Determine the [X, Y] coordinate at the center of the cell enclosing the given text.  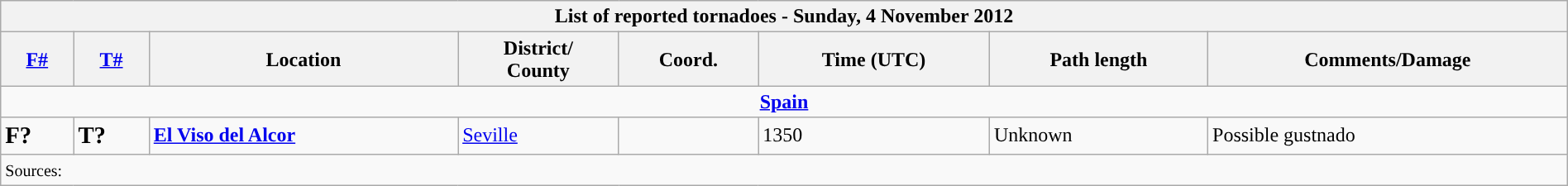
Time (UTC) [874, 60]
Sources: [784, 169]
Seville [539, 136]
El Viso del Alcor [303, 136]
Path length [1098, 60]
Unknown [1098, 136]
Spain [784, 102]
List of reported tornadoes - Sunday, 4 November 2012 [784, 17]
Possible gustnado [1388, 136]
District/County [539, 60]
1350 [874, 136]
Location [303, 60]
T? [111, 136]
Coord. [688, 60]
F? [37, 136]
T# [111, 60]
F# [37, 60]
Comments/Damage [1388, 60]
